For the text-containing cell, return its midpoint in (x, y) coordinate format. 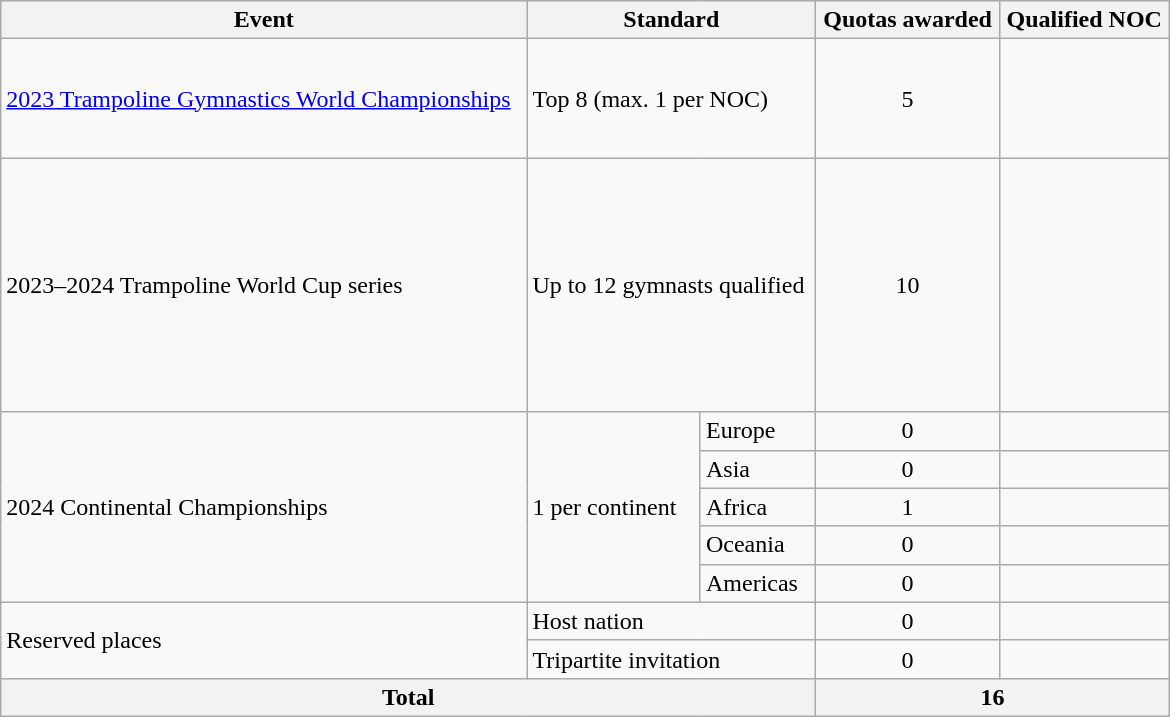
10 (908, 285)
Top 8 (max. 1 per NOC) (672, 98)
1 per continent (614, 507)
Total (408, 697)
Event (264, 20)
Reserved places (264, 640)
Europe (758, 431)
1 (908, 507)
2023–2024 Trampoline World Cup series (264, 285)
Americas (758, 583)
Host nation (672, 621)
Qualified NOC (1084, 20)
Asia (758, 469)
5 (908, 98)
Tripartite invitation (672, 659)
Standard (672, 20)
Quotas awarded (908, 20)
Africa (758, 507)
Oceania (758, 545)
Up to 12 gymnasts qualified (672, 285)
16 (992, 697)
2023 Trampoline Gymnastics World Championships (264, 98)
2024 Continental Championships (264, 507)
